Output the [X, Y] coordinate of the center of the cell containing the given text.  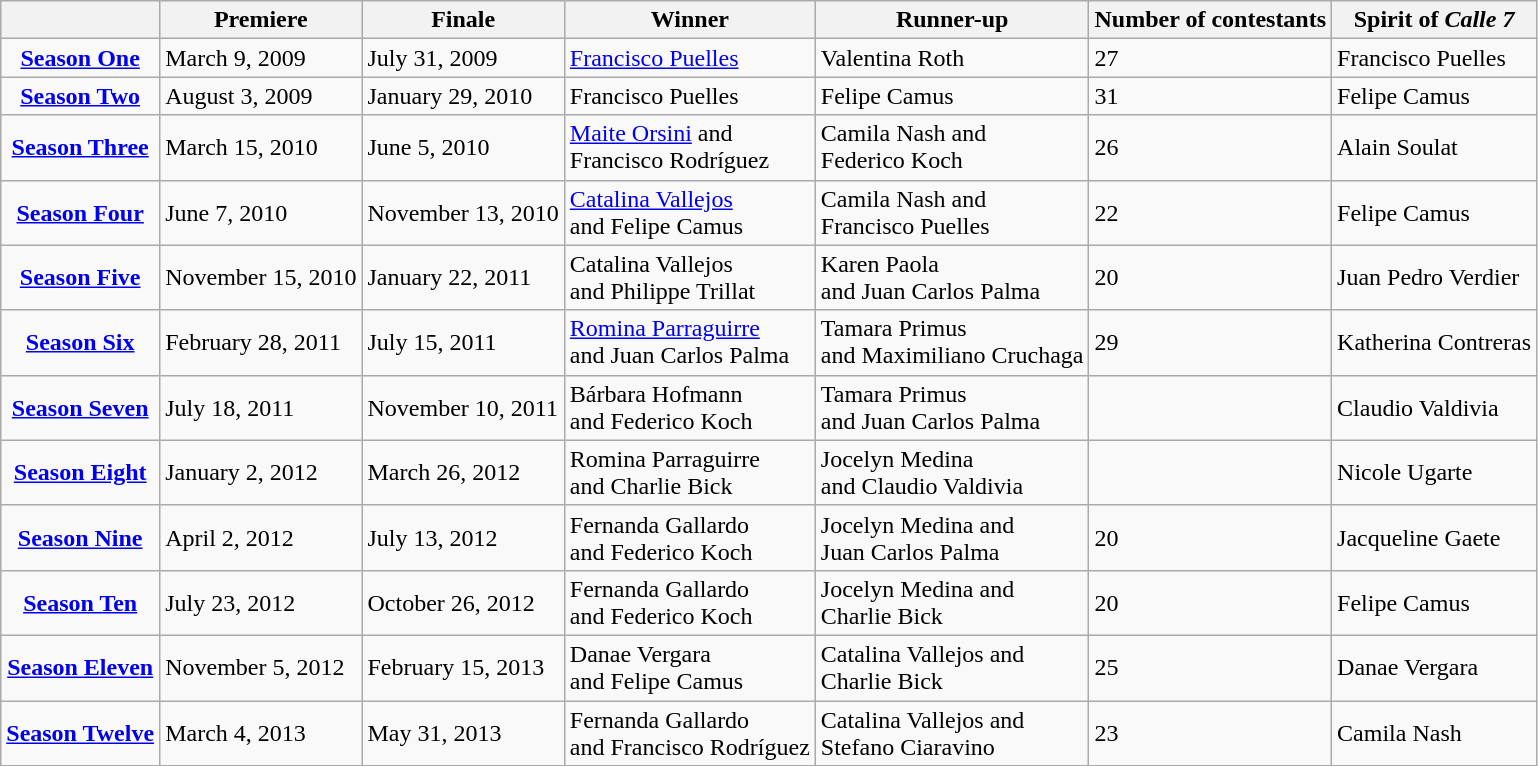
Romina Parraguirre and Charlie Bick [690, 472]
27 [1210, 58]
25 [1210, 668]
April 2, 2012 [261, 538]
Catalina Vallejos and Philippe Trillat [690, 278]
Camila Nash [1434, 732]
Valentina Roth [952, 58]
October 26, 2012 [463, 602]
Winner [690, 20]
Camila Nash and Francisco Puelles [952, 212]
Season Eight [80, 472]
Season Eleven [80, 668]
Nicole Ugarte [1434, 472]
Romina Parraguirre and Juan Carlos Palma [690, 342]
Tamara Primus and Maximiliano Cruchaga [952, 342]
Tamara Primus and Juan Carlos Palma [952, 408]
Finale [463, 20]
November 5, 2012 [261, 668]
Season Two [80, 96]
Season Nine [80, 538]
Catalina Vallejos andCharlie Bick [952, 668]
Season Twelve [80, 732]
July 18, 2011 [261, 408]
Jocelyn Medina andCharlie Bick [952, 602]
Bárbara Hofmann and Federico Koch [690, 408]
June 5, 2010 [463, 148]
Runner-up [952, 20]
22 [1210, 212]
Karen Paola and Juan Carlos Palma [952, 278]
January 22, 2011 [463, 278]
23 [1210, 732]
March 9, 2009 [261, 58]
Jacqueline Gaete [1434, 538]
Alain Soulat [1434, 148]
July 13, 2012 [463, 538]
March 15, 2010 [261, 148]
March 26, 2012 [463, 472]
February 15, 2013 [463, 668]
Number of contestants [1210, 20]
July 23, 2012 [261, 602]
January 2, 2012 [261, 472]
Jocelyn Medina and Juan Carlos Palma [952, 538]
31 [1210, 96]
Danae Vergara [1434, 668]
March 4, 2013 [261, 732]
Premiere [261, 20]
November 10, 2011 [463, 408]
26 [1210, 148]
Spirit of Calle 7 [1434, 20]
Season Ten [80, 602]
29 [1210, 342]
August 3, 2009 [261, 96]
November 13, 2010 [463, 212]
Camila Nash and Federico Koch [952, 148]
July 31, 2009 [463, 58]
February 28, 2011 [261, 342]
Season Six [80, 342]
May 31, 2013 [463, 732]
Danae Vergara and Felipe Camus [690, 668]
November 15, 2010 [261, 278]
Maite Orsini and Francisco Rodríguez [690, 148]
Season Five [80, 278]
Jocelyn Medina and Claudio Valdivia [952, 472]
June 7, 2010 [261, 212]
Catalina Vallejos and Felipe Camus [690, 212]
Juan Pedro Verdier [1434, 278]
Season One [80, 58]
Catalina Vallejos andStefano Ciaravino [952, 732]
Season Seven [80, 408]
Claudio Valdivia [1434, 408]
January 29, 2010 [463, 96]
July 15, 2011 [463, 342]
Season Three [80, 148]
Season Four [80, 212]
Fernanda Gallardo and Francisco Rodríguez [690, 732]
Katherina Contreras [1434, 342]
